Return (x, y) of the center of cell containing provided text 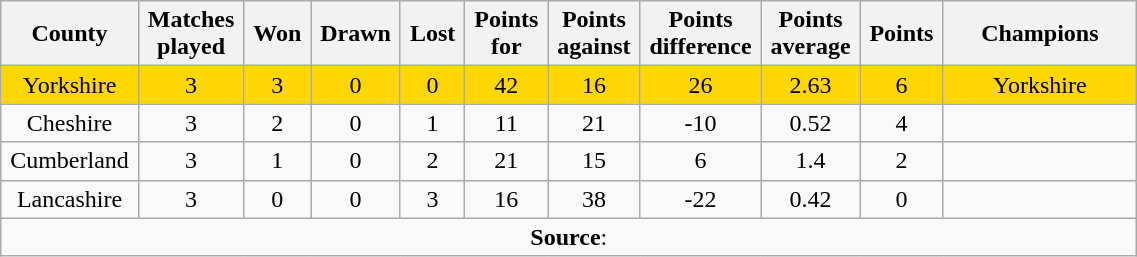
Points average (810, 34)
Matches played (191, 34)
42 (506, 85)
38 (594, 199)
0.42 (810, 199)
26 (700, 85)
11 (506, 123)
15 (594, 161)
Points difference (700, 34)
-10 (700, 123)
Drawn (356, 34)
County (70, 34)
1.4 (810, 161)
Lancashire (70, 199)
Champions (1040, 34)
Cumberland (70, 161)
2.63 (810, 85)
-22 (700, 199)
Points (902, 34)
Points for (506, 34)
Source: (569, 237)
Cheshire (70, 123)
Points against (594, 34)
4 (902, 123)
Won (278, 34)
0.52 (810, 123)
Lost (432, 34)
